Pinpoint the cell where the given text exists, returning its (x, y) midpoint coordinate. 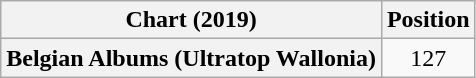
Position (428, 20)
Chart (2019) (192, 20)
127 (428, 58)
Belgian Albums (Ultratop Wallonia) (192, 58)
